Determine the (x, y) coordinate at the center of the cell enclosing the given text.  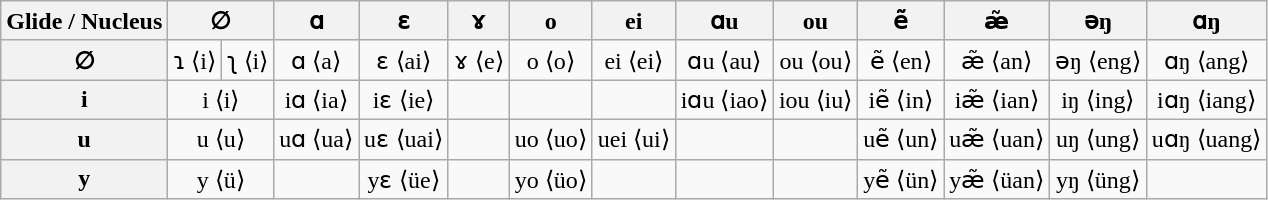
i ⟨i⟩ (221, 100)
iẽ ⟨in⟩ (901, 100)
əŋ ⟨eng⟩ (1098, 60)
y ⟨ü⟩ (221, 179)
ɑ ⟨a⟩ (316, 60)
yẽ ⟨ün⟩ (901, 179)
ɤ ⟨e⟩ (478, 60)
iɑu ⟨iao⟩ (724, 100)
ɛ ⟨ai⟩ (404, 60)
u (84, 139)
uẽ ⟨un⟩ (901, 139)
uŋ ⟨ung⟩ (1098, 139)
u ⟨u⟩ (221, 139)
ɑŋ ⟨ang⟩ (1206, 60)
ʅ ⟨i⟩ (248, 60)
yɛ ⟨üe⟩ (404, 179)
ɑŋ (1206, 21)
ɑu ⟨au⟩ (724, 60)
ei (634, 21)
ɛ (404, 21)
iɛ ⟨ie⟩ (404, 100)
ɤ (478, 21)
ɑu (724, 21)
ei ⟨ei⟩ (634, 60)
yo ⟨üo⟩ (550, 179)
ɑ (316, 21)
Glide / Nucleus (84, 21)
ɿ ⟨i⟩ (195, 60)
uɛ ⟨uai⟩ (404, 139)
iɑŋ ⟨iang⟩ (1206, 100)
iæ̃ ⟨ian⟩ (997, 100)
yæ̃ ⟨üan⟩ (997, 179)
iŋ ⟨ing⟩ (1098, 100)
iou ⟨iu⟩ (815, 100)
uei ⟨ui⟩ (634, 139)
ou ⟨ou⟩ (815, 60)
i (84, 100)
yŋ ⟨üng⟩ (1098, 179)
æ̃ ⟨an⟩ (997, 60)
y (84, 179)
o ⟨o⟩ (550, 60)
uo ⟨uo⟩ (550, 139)
ẽ ⟨en⟩ (901, 60)
uæ̃ ⟨uan⟩ (997, 139)
æ̃ (997, 21)
əŋ (1098, 21)
iɑ ⟨ia⟩ (316, 100)
ou (815, 21)
uɑŋ ⟨uang⟩ (1206, 139)
uɑ ⟨ua⟩ (316, 139)
o (550, 21)
ẽ (901, 21)
